Pinpoint the cell where the given text exists, returning its [X, Y] midpoint coordinate. 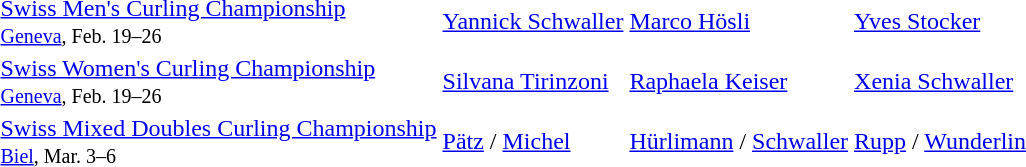
Raphaela Keiser [739, 82]
Silvana Tirinzoni [533, 82]
